Return the (X, Y) coordinate for the center point of the cell that contains the specified text.  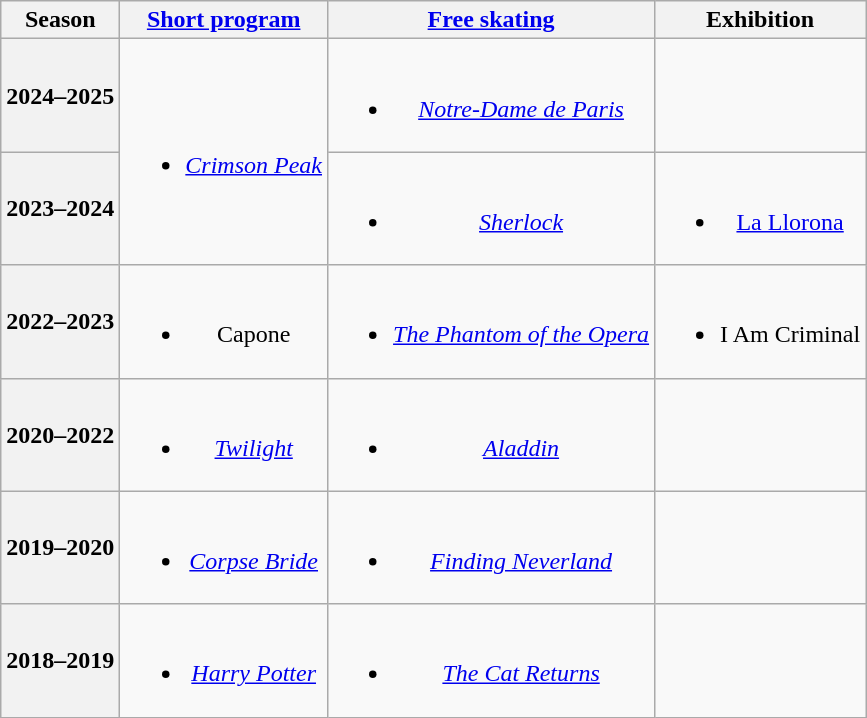
Harry Potter (224, 660)
Exhibition (760, 20)
2018–2019 (60, 660)
2022–2023 (60, 322)
The Cat Returns (492, 660)
2020–2022 (60, 434)
2019–2020 (60, 548)
2024–2025 (60, 96)
Crimson Peak (224, 152)
Season (60, 20)
Free skating (492, 20)
Corpse Bride (224, 548)
2023–2024 (60, 208)
I Am Criminal (760, 322)
Finding Neverland (492, 548)
Capone (224, 322)
Notre-Dame de Paris (492, 96)
The Phantom of the Opera (492, 322)
Twilight (224, 434)
Aladdin (492, 434)
La Llorona (760, 208)
Sherlock (492, 208)
Short program (224, 20)
